Extract the [x, y] coordinate from the center of the cell holding the provided text.  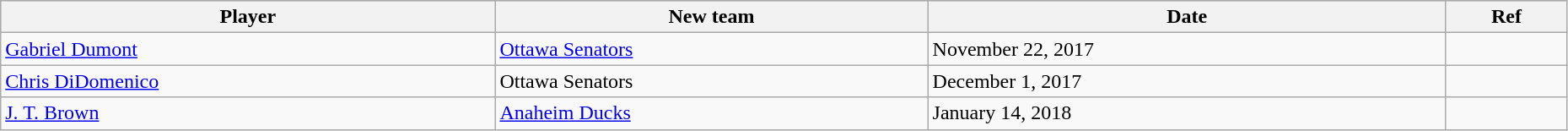
December 1, 2017 [1187, 81]
J. T. Brown [248, 113]
New team [712, 17]
Chris DiDomenico [248, 81]
Date [1187, 17]
Ref [1506, 17]
Player [248, 17]
Gabriel Dumont [248, 49]
November 22, 2017 [1187, 49]
Anaheim Ducks [712, 113]
January 14, 2018 [1187, 113]
